Determine the (X, Y) coordinate at the center of the cell enclosing the given text.  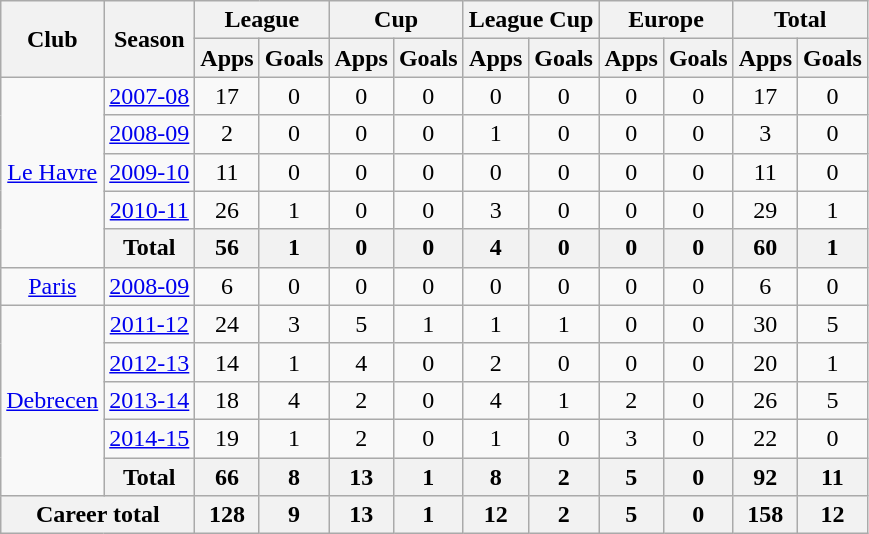
Le Havre (52, 172)
20 (765, 362)
Career total (98, 515)
2010-11 (150, 210)
2012-13 (150, 362)
2014-15 (150, 438)
2009-10 (150, 172)
56 (227, 248)
League Cup (531, 20)
Debrecen (52, 400)
158 (765, 515)
Europe (666, 20)
2013-14 (150, 400)
Club (52, 39)
60 (765, 248)
18 (227, 400)
Paris (52, 286)
2011-12 (150, 324)
24 (227, 324)
9 (294, 515)
66 (227, 477)
19 (227, 438)
Season (150, 39)
30 (765, 324)
14 (227, 362)
92 (765, 477)
29 (765, 210)
2007-08 (150, 96)
128 (227, 515)
22 (765, 438)
Cup (396, 20)
League (262, 20)
